Return (x, y) of the center of cell containing provided text 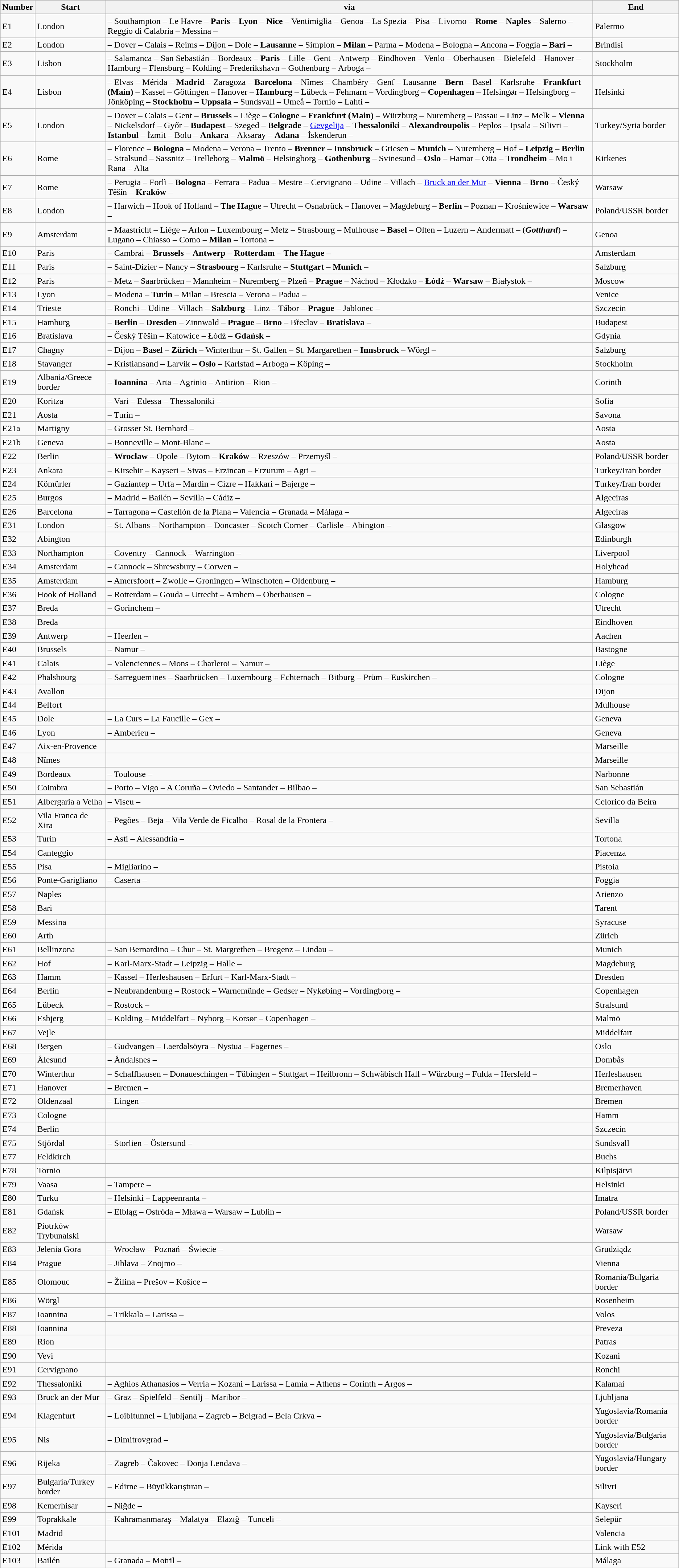
– Český Těšín – Katowice – Łódź – Gdańsk – (349, 336)
E91 (18, 1370)
Yugoslavia/Bulgaria border (636, 1439)
Messina (70, 922)
End (636, 7)
E51 (18, 802)
Middelfart (636, 1032)
– Elbląg – Ostróda – Mława – Warsaw – Lublin – (349, 1212)
– Rostock – (349, 1005)
Wörgl (70, 1301)
Budapest (636, 322)
Trieste (70, 308)
Preveza (636, 1328)
– Kassel – Herleshausen – Erfurt – Karl-Marx-Stadt – (349, 977)
Hook of Holland (70, 594)
Albergaria a Velha (70, 802)
E3 (18, 63)
Aachen (636, 636)
Antwerp (70, 636)
E52 (18, 820)
– Bremen – (349, 1088)
E26 (18, 511)
Ponte-Garigliano (70, 880)
E15 (18, 322)
Liverpool (636, 553)
Number (18, 7)
E58 (18, 908)
– Pegões – Beja – Vila Verde de Ficalho – Rosal de la Frontera – (349, 820)
E8 (18, 210)
Link with E52 (636, 1547)
E96 (18, 1463)
E4 (18, 92)
Burgos (70, 498)
E36 (18, 594)
Sundsvall (636, 1143)
– Wrocław – Opole – Bytom – Kraków – Rzeszów – Przemyśl – (349, 456)
E86 (18, 1301)
Kemerhisar (70, 1506)
E9 (18, 234)
Chagny (70, 350)
E81 (18, 1212)
Yugoslavia/Romania border (636, 1416)
Bari (70, 908)
Turin (70, 839)
Albania/Greece border (70, 382)
– Viseu – (349, 802)
E82 (18, 1231)
E75 (18, 1143)
Ljubljana (636, 1397)
E41 (18, 663)
E13 (18, 295)
– Niğde – (349, 1506)
E12 (18, 281)
– Migliarino – (349, 867)
Stavanger (70, 364)
Sofia (636, 401)
E23 (18, 470)
E21b (18, 442)
E57 (18, 894)
Utrecht (636, 608)
E45 (18, 719)
Dole (70, 719)
– Zagreb – Čakovec – Donja Lendava – (349, 1463)
– Vari – Edessa – Thessaloniki – (349, 401)
Lübeck (70, 1005)
– Dijon – Basel – Zürich – Winterthur – St. Gallen – St. Margarethen – Innsbruck – Wörgl – (349, 350)
E65 (18, 1005)
– St. Albans – Northampton – Doncaster – Scotch Corner – Carlisle – Abington – (349, 525)
Selepür (636, 1519)
– Lingen – (349, 1101)
Kalamai (636, 1383)
Piotrków Trybunalski (70, 1231)
E37 (18, 608)
E97 (18, 1487)
E77 (18, 1156)
– Namur – (349, 650)
Brussels (70, 650)
– Kristiansand – Larvik – Oslo – Karlstad – Arboga – Köping – (349, 364)
Vila Franca de Xira (70, 820)
Liège (636, 663)
E88 (18, 1328)
Magdeburg (636, 963)
E85 (18, 1282)
E70 (18, 1074)
Venice (636, 295)
E79 (18, 1184)
Romania/Bulgaria border (636, 1282)
Kozani (636, 1356)
Kirkenes (636, 159)
E60 (18, 936)
E21 (18, 415)
– Dimitrovgrad – (349, 1439)
Kilpisjärvi (636, 1170)
– Cambrai – Brussels – Antwerp – Rotterdam – The Hague – (349, 253)
Oldenzaal (70, 1101)
Eindhoven (636, 622)
– Madrid – Bailén – Sevilla – Cádiz – (349, 498)
E11 (18, 267)
Calais (70, 663)
– Heerlen – (349, 636)
– Cannock – Shrewsbury – Corwen – (349, 567)
– Valenciennes – Mons – Charleroi – Namur – (349, 663)
– Wrocław – Poznań – Świecie – (349, 1249)
E102 (18, 1547)
Esbjerg (70, 1019)
Silivri (636, 1487)
E92 (18, 1383)
E47 (18, 746)
Start (70, 7)
Hanover (70, 1088)
– Caserta – (349, 880)
E24 (18, 484)
Hof (70, 963)
Vejle (70, 1032)
Cervignano (70, 1370)
Avallon (70, 691)
Bordeaux (70, 774)
Toprakkale (70, 1519)
E62 (18, 963)
Foggia (636, 880)
E78 (18, 1170)
– Jihlava – Znojmo – (349, 1263)
Stjördal (70, 1143)
– La Curs – La Faucille – Gex – (349, 719)
Kayseri (636, 1506)
Kömürler (70, 484)
E73 (18, 1115)
Brindisi (636, 45)
E25 (18, 498)
Grudziądz (636, 1249)
Ronchi (636, 1370)
E34 (18, 567)
Koritza (70, 401)
– Porto – Vigo – A Coruña – Oviedo – Santander – Bilbao – (349, 788)
E83 (18, 1249)
– Gaziantep – Urfa – Mardin – Cizre – Hakkari – Bajerge – (349, 484)
– Kolding – Middelfart – Nyborg – Korsør – Copenhagen – (349, 1019)
– Amberieu – (349, 733)
E67 (18, 1032)
– Metz – Saarbrücken – Mannheim – Nuremberg – Plzeň – Prague – Náchod – Kłodzko – Łódź – Warsaw – Białystok – (349, 281)
E80 (18, 1198)
– Žilina – Prešov – Košice – (349, 1282)
E40 (18, 650)
– Toulouse – (349, 774)
Martigny (70, 429)
Coimbra (70, 788)
E39 (18, 636)
Celorico da Beira (636, 802)
– Ioannina – Arta – Agrinio – Antirion – Rion – (349, 382)
Dresden (636, 977)
E33 (18, 553)
Turkey/Syria border (636, 125)
E32 (18, 539)
E61 (18, 949)
– Kirsehir – Kayseri – Sivas – Erzincan – Erzurum – Agri – (349, 470)
Herleshausen (636, 1074)
Valencia (636, 1533)
E55 (18, 867)
– Granada – Motril – (349, 1561)
Dombås (636, 1060)
– Gorinchem – (349, 608)
E71 (18, 1088)
– Tampere – (349, 1184)
Genoa (636, 234)
Abington (70, 539)
E66 (18, 1019)
Bulgaria/Turkey border (70, 1487)
– Coventry – Cannock – Warrington – (349, 553)
Bremen (636, 1101)
Moscow (636, 281)
Tortona (636, 839)
E46 (18, 733)
Aix-en-Provence (70, 746)
Málaga (636, 1561)
Prague (70, 1263)
E49 (18, 774)
– Modena – Turin – Milan – Brescia – Verona – Padua – (349, 295)
Feldkirch (70, 1156)
E42 (18, 677)
Buchs (636, 1156)
Arth (70, 936)
Oslo (636, 1046)
Ålesund (70, 1060)
Klagenfurt (70, 1416)
– Ronchi – Udine – Villach – Salzburg – Linz – Tábor – Prague – Jablonec – (349, 308)
– San Bernardino – Chur – St. Margrethen – Bregenz – Lindau – (349, 949)
– Gudvangen – Laerdalsöyra – Nystua – Fagernes – (349, 1046)
E54 (18, 853)
– Asti – Alessandria – (349, 839)
Mulhouse (636, 705)
Bastogne (636, 650)
Gdynia (636, 336)
Volos (636, 1314)
Savona (636, 415)
E38 (18, 622)
Pistoia (636, 867)
E101 (18, 1533)
Belfort (70, 705)
E35 (18, 581)
Holyhead (636, 567)
via (349, 7)
Malmö (636, 1019)
Rijeka (70, 1463)
E48 (18, 760)
E10 (18, 253)
Patras (636, 1342)
Nîmes (70, 760)
E53 (18, 839)
Phalsbourg (70, 677)
Northampton (70, 553)
Pisa (70, 867)
E72 (18, 1101)
E31 (18, 525)
E6 (18, 159)
– Sarreguemines – Saarbrücken – Luxembourg – Echternach – Bitburg – Prüm – Euskirchen – (349, 677)
– Saint-Dizier – Nancy – Strasbourg – Karlsruhe – Stuttgart – Munich – (349, 267)
Piacenza (636, 853)
Rion (70, 1342)
E5 (18, 125)
E103 (18, 1561)
– Schaffhausen – Donaueschingen – Tübingen – Stuttgart – Heilbronn – Schwäbisch Hall – Würzburg – Fulda – Hersfeld – (349, 1074)
– Tarragona – Castellón de la Plana – Valencia – Granada – Málaga – (349, 511)
Tarent (636, 908)
Copenhagen (636, 991)
E44 (18, 705)
– Turin – (349, 415)
– Storlien – Östersund – (349, 1143)
– Amersfoort – Zwolle – Groningen – Winschoten – Oldenburg – (349, 581)
E95 (18, 1439)
Edinburgh (636, 539)
E2 (18, 45)
E69 (18, 1060)
E90 (18, 1356)
E14 (18, 308)
– Neubrandenburg – Rostock – Warnemünde – Gedser – Nykøbing – Vordingborg – (349, 991)
Narbonne (636, 774)
E93 (18, 1397)
– Loibltunnel – Ljubljana – Zagreb – Belgrad – Bela Crkva – (349, 1416)
E63 (18, 977)
E98 (18, 1506)
E89 (18, 1342)
Corinth (636, 382)
E1 (18, 26)
Bergen (70, 1046)
Ankara (70, 470)
E21a (18, 429)
– Helsinki – Lappeenranta – (349, 1198)
E16 (18, 336)
E84 (18, 1263)
– Graz – Spielfeld – Sentilj – Maribor – (349, 1397)
– Åndalsnes – (349, 1060)
Madrid (70, 1533)
– Berlin – Dresden – Zinnwald – Prague – Brno – Břeclav – Bratislava – (349, 322)
Sevilla (636, 820)
Bruck an der Mur (70, 1397)
Thessaloniki (70, 1383)
Olomouc (70, 1282)
Glasgow (636, 525)
Yugoslavia/Hungary border (636, 1463)
Zürich (636, 936)
– Grosser St. Bernhard – (349, 429)
Naples (70, 894)
E87 (18, 1314)
– Kahramanmaraş – Malatya – Elazığ – Tunceli – (349, 1519)
Barcelona (70, 511)
Imatra (636, 1198)
E22 (18, 456)
E94 (18, 1416)
E19 (18, 382)
Winterthur (70, 1074)
– Dover – Calais – Reims – Dijon – Dole – Lausanne – Simplon – Milan – Parma – Modena – Bologna – Ancona – Foggia – Bari – (349, 45)
Arienzo (636, 894)
E43 (18, 691)
E59 (18, 922)
Rosenheim (636, 1301)
– Karl-Marx-Stadt – Leipzig – Halle – (349, 963)
Bellinzona (70, 949)
E99 (18, 1519)
E64 (18, 991)
– Trikkala – Larissa – (349, 1314)
Mérida (70, 1547)
Bratislava (70, 336)
Turku (70, 1198)
E74 (18, 1129)
E18 (18, 364)
Dijon (636, 691)
E50 (18, 788)
Syracuse (636, 922)
E56 (18, 880)
Jelenia Gora (70, 1249)
E20 (18, 401)
Gdańsk (70, 1212)
– Bonneville – Mont-Blanc – (349, 442)
Canteggio (70, 853)
Vienna (636, 1263)
Palermo (636, 26)
Vevi (70, 1356)
– Perugia – Forlì – Bologna – Ferrara – Padua – Mestre – Cervignano – Udine – Villach – Bruck an der Mur – Vienna – Brno – Český Těšín – Kraków – (349, 187)
E17 (18, 350)
Bremerhaven (636, 1088)
Munich (636, 949)
– Harwich – Hook of Holland – The Hague – Utrecht – Osnabrück – Hanover – Magdeburg – Berlin – Poznan – Krośniewice – Warsaw – (349, 210)
– Rotterdam – Gouda – Utrecht – Arnhem – Oberhausen – (349, 594)
Stralsund (636, 1005)
Bailén (70, 1561)
Nis (70, 1439)
E7 (18, 187)
– Aghios Athanasios – Verria – Kozani – Larissa – Lamia – Athens – Corinth – Argos – (349, 1383)
Tornio (70, 1170)
San Sebastián (636, 788)
E68 (18, 1046)
– Edirne – Büyükkarıştıran – (349, 1487)
Vaasa (70, 1184)
